Search for the cell housing the specified text and yield its [X, Y] center coordinate. 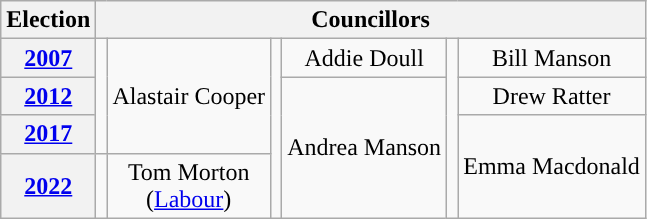
Andrea Manson [364, 148]
Bill Manson [552, 58]
2007 [48, 58]
Drew Ratter [552, 96]
Emma Macdonald [552, 166]
Addie Doull [364, 58]
2022 [48, 186]
Election [48, 20]
2017 [48, 134]
Tom Morton(Labour) [189, 186]
2012 [48, 96]
Councillors [371, 20]
Alastair Cooper [189, 96]
